Extract the (X, Y) coordinate from the center of the cell holding the provided text.  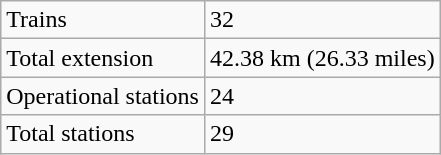
Trains (103, 20)
32 (322, 20)
Operational stations (103, 96)
24 (322, 96)
29 (322, 134)
42.38 km (26.33 miles) (322, 58)
Total extension (103, 58)
Total stations (103, 134)
